Find where the given text appears and provide that cell's center as [x, y] coordinate. 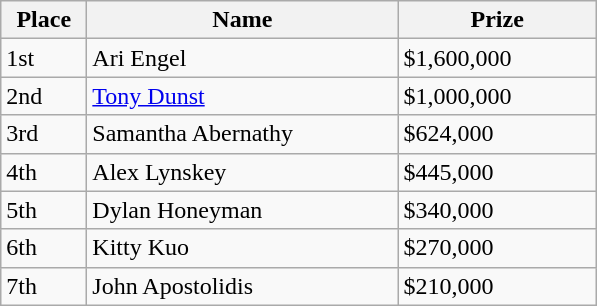
3rd [44, 134]
John Apostolidis [242, 286]
6th [44, 248]
Alex Lynskey [242, 172]
Samantha Abernathy [242, 134]
4th [44, 172]
$270,000 [498, 248]
$1,000,000 [498, 96]
2nd [44, 96]
$210,000 [498, 286]
Tony Dunst [242, 96]
$340,000 [498, 210]
1st [44, 58]
Kitty Kuo [242, 248]
5th [44, 210]
$624,000 [498, 134]
$1,600,000 [498, 58]
Name [242, 20]
$445,000 [498, 172]
Place [44, 20]
Dylan Honeyman [242, 210]
Ari Engel [242, 58]
7th [44, 286]
Prize [498, 20]
